Search for the cell housing the specified text and yield its (x, y) center coordinate. 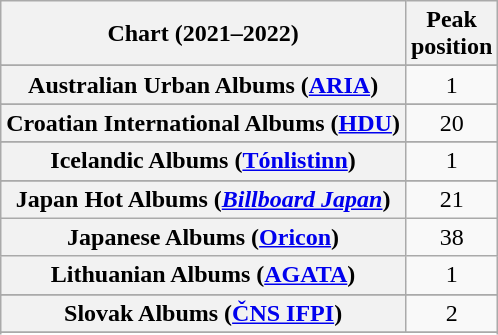
38 (451, 237)
21 (451, 199)
Japan Hot Albums (Billboard Japan) (204, 199)
Chart (2021–2022) (204, 34)
Australian Urban Albums (ARIA) (204, 85)
Icelandic Albums (Tónlistinn) (204, 161)
20 (451, 123)
Peakposition (451, 34)
Lithuanian Albums (AGATA) (204, 275)
Croatian International Albums (HDU) (204, 123)
Slovak Albums (ČNS IFPI) (204, 313)
2 (451, 313)
Japanese Albums (Oricon) (204, 237)
